Search for the cell housing the specified text and yield its [x, y] center coordinate. 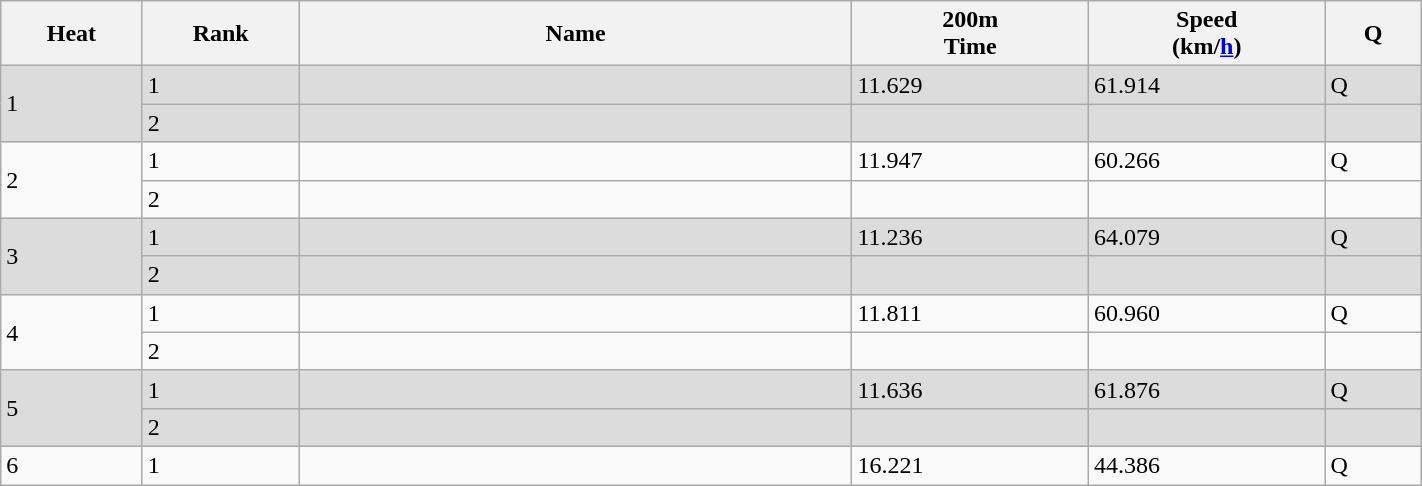
11.636 [970, 389]
16.221 [970, 465]
Name [576, 34]
Heat [72, 34]
11.236 [970, 237]
61.876 [1206, 389]
11.629 [970, 85]
11.811 [970, 313]
Rank [220, 34]
5 [72, 408]
60.960 [1206, 313]
3 [72, 256]
64.079 [1206, 237]
6 [72, 465]
11.947 [970, 161]
61.914 [1206, 85]
200mTime [970, 34]
4 [72, 332]
60.266 [1206, 161]
Speed(km/h) [1206, 34]
44.386 [1206, 465]
